Provide the [X, Y] coordinate of the cell's center where the given text is located.  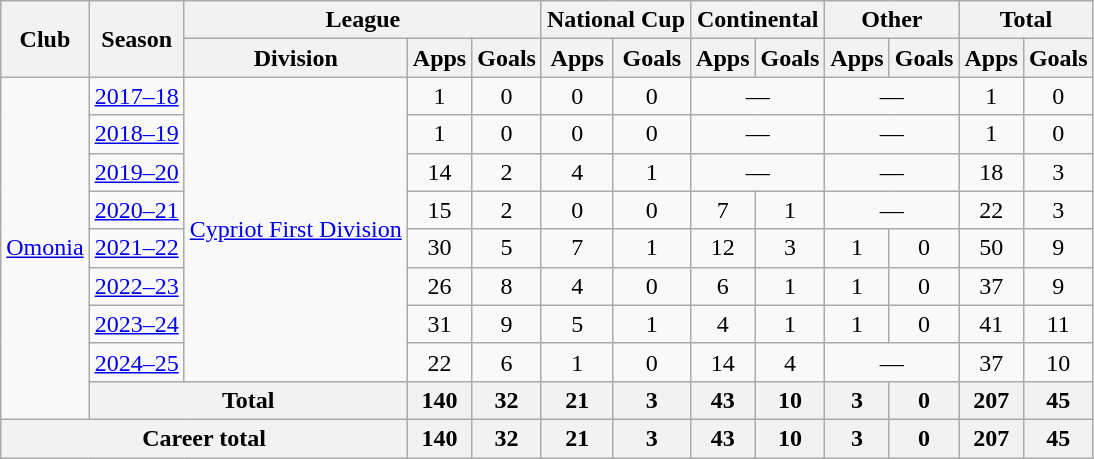
2024–25 [136, 362]
Division [296, 58]
Omonia [45, 248]
Career total [204, 438]
Cypriot First Division [296, 229]
2020–21 [136, 210]
15 [439, 210]
50 [991, 248]
2021–22 [136, 248]
2018–19 [136, 134]
26 [439, 286]
National Cup [616, 20]
Club [45, 39]
12 [723, 248]
2017–18 [136, 96]
2022–23 [136, 286]
8 [507, 286]
Continental [758, 20]
31 [439, 324]
30 [439, 248]
2019–20 [136, 172]
Other [892, 20]
11 [1058, 324]
Season [136, 39]
League [362, 20]
2023–24 [136, 324]
18 [991, 172]
41 [991, 324]
